Find where the given text appears and provide that cell's center as (x, y) coordinate. 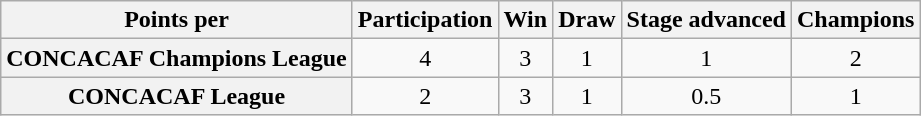
Win (526, 20)
CONCACAF Champions League (177, 58)
Champions (855, 20)
Participation (425, 20)
0.5 (706, 96)
CONCACAF League (177, 96)
Stage advanced (706, 20)
Points per (177, 20)
4 (425, 58)
Draw (587, 20)
